Provide the [x, y] coordinate of the cell's center where the given text is located.  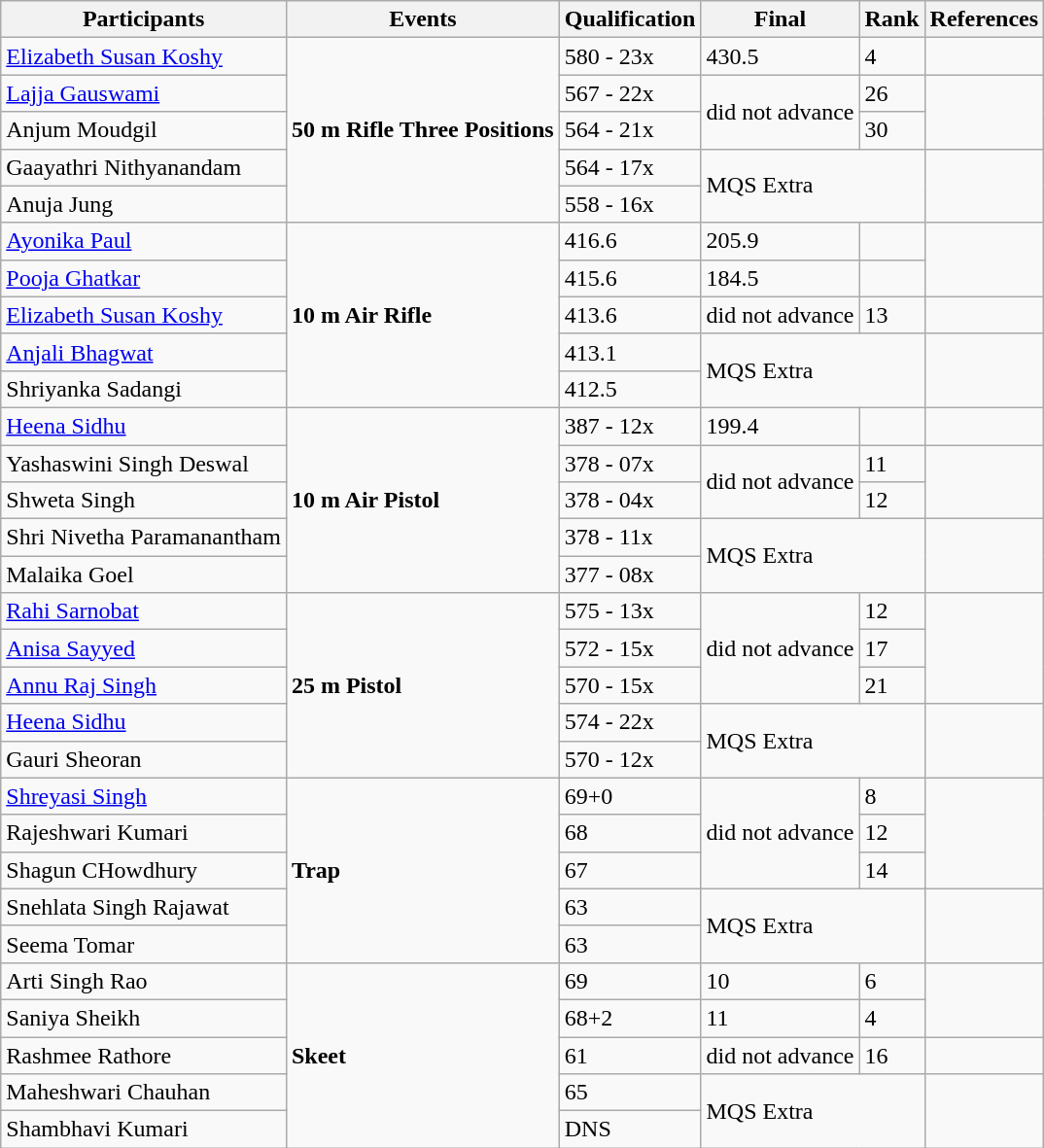
184.5 [780, 278]
10 [780, 981]
Lajja Gauswami [144, 93]
205.9 [780, 241]
574 - 22x [630, 722]
69+0 [630, 796]
Rank [892, 19]
Skeet [422, 1055]
Saniya Sheikh [144, 1018]
Anjum Moudgil [144, 130]
16 [892, 1055]
415.6 [630, 278]
68+2 [630, 1018]
17 [892, 648]
Shriyanka Sadangi [144, 389]
Shagun CHowdhury [144, 870]
378 - 07x [630, 464]
10 m Air Pistol [422, 500]
Rajeshwari Kumari [144, 833]
413.6 [630, 315]
Pooja Ghatkar [144, 278]
Annu Raj Singh [144, 685]
377 - 08x [630, 574]
199.4 [780, 426]
Yashaswini Singh Deswal [144, 464]
61 [630, 1055]
67 [630, 870]
Participants [144, 19]
10 m Air Rifle [422, 315]
Anisa Sayyed [144, 648]
416.6 [630, 241]
567 - 22x [630, 93]
Seema Tomar [144, 944]
430.5 [780, 56]
Shri Nivetha Paramanantham [144, 538]
Events [422, 19]
DNS [630, 1130]
8 [892, 796]
50 m Rifle Three Positions [422, 130]
412.5 [630, 389]
Arti Singh Rao [144, 981]
26 [892, 93]
6 [892, 981]
13 [892, 315]
564 - 17x [630, 167]
21 [892, 685]
Qualification [630, 19]
378 - 11x [630, 538]
580 - 23x [630, 56]
Shambhavi Kumari [144, 1130]
Snehlata Singh Rajawat [144, 907]
69 [630, 981]
Trap [422, 870]
387 - 12x [630, 426]
Gauri Sheoran [144, 759]
Final [780, 19]
Rashmee Rathore [144, 1055]
378 - 04x [630, 501]
413.1 [630, 352]
558 - 16x [630, 204]
Maheshwari Chauhan [144, 1093]
65 [630, 1093]
References [984, 19]
564 - 21x [630, 130]
Rahi Sarnobat [144, 611]
Gaayathri Nithyanandam [144, 167]
14 [892, 870]
68 [630, 833]
Shweta Singh [144, 501]
Anuja Jung [144, 204]
570 - 12x [630, 759]
25 m Pistol [422, 685]
Ayonika Paul [144, 241]
Anjali Bhagwat [144, 352]
570 - 15x [630, 685]
30 [892, 130]
575 - 13x [630, 611]
Malaika Goel [144, 574]
Shreyasi Singh [144, 796]
572 - 15x [630, 648]
